Provide the [X, Y] coordinate of the cell's center where the given text is located.  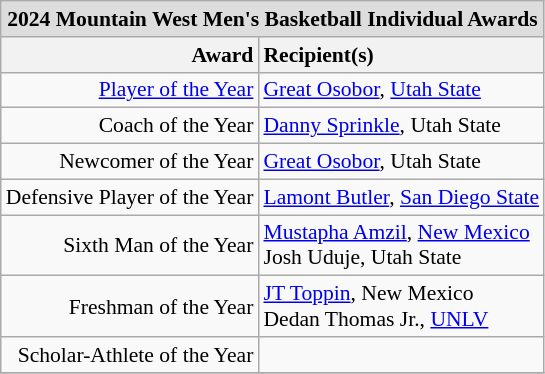
Recipient(s) [401, 55]
Danny Sprinkle, Utah State [401, 126]
Player of the Year [130, 90]
Newcomer of the Year [130, 162]
Award [130, 55]
Defensive Player of the Year [130, 197]
2024 Mountain West Men's Basketball Individual Awards [272, 19]
Mustapha Amzil, New MexicoJosh Uduje, Utah State [401, 246]
Scholar-Athlete of the Year [130, 355]
Sixth Man of the Year [130, 246]
JT Toppin, New MexicoDedan Thomas Jr., UNLV [401, 306]
Lamont Butler, San Diego State [401, 197]
Coach of the Year [130, 126]
Freshman of the Year [130, 306]
